Identify which cell holds the provided text, then report its (x, y) central coordinate. 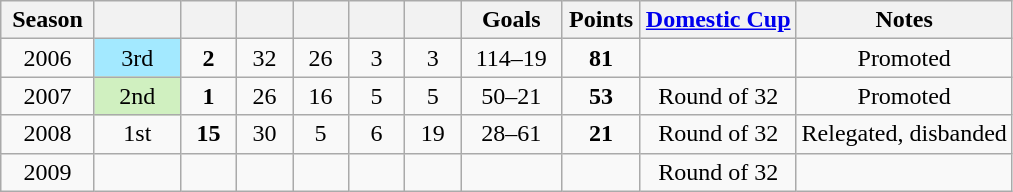
21 (602, 134)
2008 (48, 134)
Season (48, 20)
Goals (512, 20)
Notes (904, 20)
1 (208, 96)
Domestic Cup (718, 20)
6 (377, 134)
2006 (48, 58)
Relegated, disbanded (904, 134)
3rd (137, 58)
32 (264, 58)
1st (137, 134)
Points (602, 20)
19 (433, 134)
2009 (48, 172)
16 (320, 96)
53 (602, 96)
30 (264, 134)
2nd (137, 96)
2007 (48, 96)
50–21 (512, 96)
15 (208, 134)
114–19 (512, 58)
28–61 (512, 134)
81 (602, 58)
2 (208, 58)
